Search for the cell housing the specified text and yield its [x, y] center coordinate. 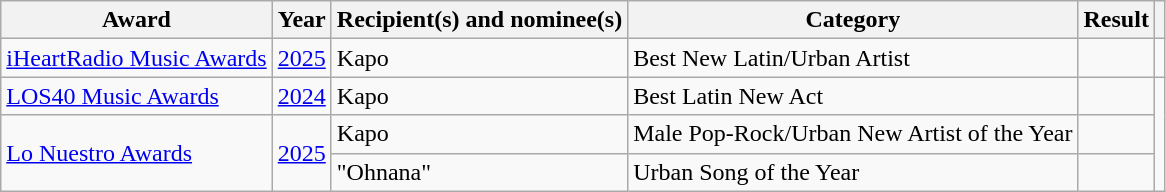
LOS40 Music Awards [136, 96]
Lo Nuestro Awards [136, 153]
"Ohnana" [479, 172]
iHeartRadio Music Awards [136, 58]
Recipient(s) and nominee(s) [479, 20]
Result [1116, 20]
Male Pop-Rock/Urban New Artist of the Year [853, 134]
Year [302, 20]
Best New Latin/Urban Artist [853, 58]
2024 [302, 96]
Award [136, 20]
Best Latin New Act [853, 96]
Category [853, 20]
Urban Song of the Year [853, 172]
